Determine the (x, y) coordinate at the center of the cell enclosing the given text.  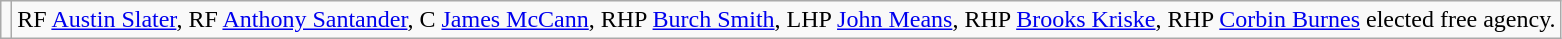
RF Austin Slater, RF Anthony Santander, C James McCann, RHP Burch Smith, LHP John Means, RHP Brooks Kriske, RHP Corbin Burnes elected free agency. (786, 20)
